Extract the [x, y] coordinate from the center of the cell holding the provided text.  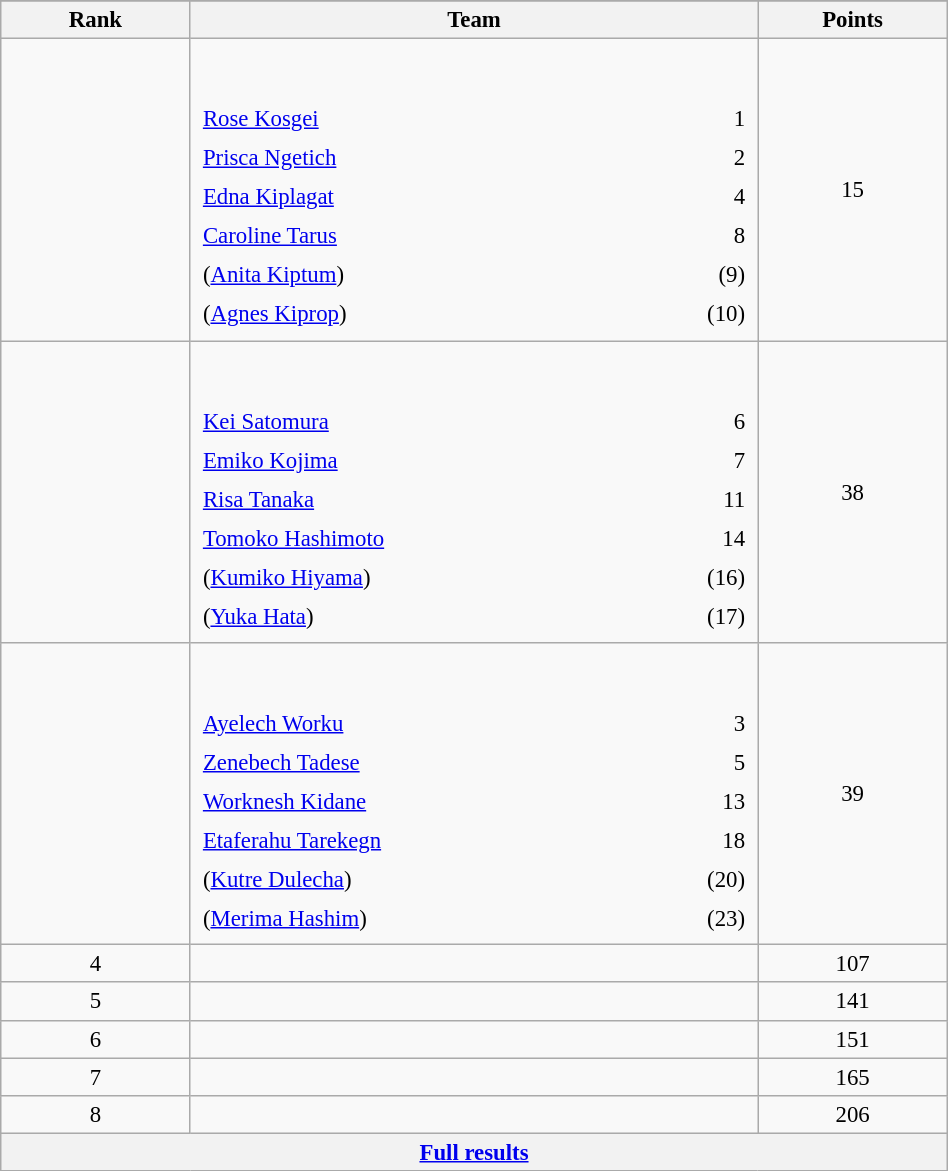
Kei Satomura 6 Emiko Kojima 7 Risa Tanaka 11 Tomoko Hashimoto 14 (Kumiko Hiyama) (16) (Yuka Hata) (17) [474, 492]
38 [852, 492]
Prisca Ngetich [408, 158]
Ayelech Worku [417, 723]
Team [474, 20]
(9) [684, 275]
(17) [696, 616]
(10) [684, 314]
Rank [96, 20]
107 [852, 964]
14 [696, 538]
Rose Kosgei [408, 119]
18 [695, 840]
(Yuka Hata) [418, 616]
39 [852, 794]
15 [852, 190]
(Agnes Kiprop) [408, 314]
Caroline Tarus [408, 236]
(Anita Kiptum) [408, 275]
Rose Kosgei 1 Prisca Ngetich 2 Edna Kiplagat 4 Caroline Tarus 8 (Anita Kiptum) (9) (Agnes Kiprop) (10) [474, 190]
165 [852, 1077]
Ayelech Worku 3 Zenebech Tadese 5 Worknesh Kidane 13 Etaferahu Tarekegn 18 (Kutre Dulecha) (20) (Merima Hashim) (23) [474, 794]
13 [695, 801]
Edna Kiplagat [408, 197]
3 [695, 723]
Zenebech Tadese [417, 762]
Points [852, 20]
11 [696, 499]
(16) [696, 577]
(20) [695, 880]
Worknesh Kidane [417, 801]
Etaferahu Tarekegn [417, 840]
2 [684, 158]
Kei Satomura [418, 421]
151 [852, 1039]
141 [852, 1002]
Emiko Kojima [418, 460]
206 [852, 1114]
Tomoko Hashimoto [418, 538]
Full results [474, 1152]
(Kumiko Hiyama) [418, 577]
(Merima Hashim) [417, 919]
(Kutre Dulecha) [417, 880]
Risa Tanaka [418, 499]
(23) [695, 919]
1 [684, 119]
